Extract the [x, y] coordinate from the center of the cell holding the provided text.  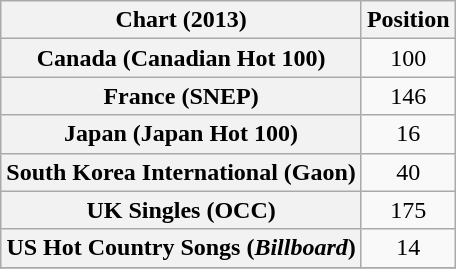
146 [408, 96]
14 [408, 248]
16 [408, 134]
40 [408, 172]
South Korea International (Gaon) [182, 172]
Chart (2013) [182, 20]
Position [408, 20]
France (SNEP) [182, 96]
Canada (Canadian Hot 100) [182, 58]
Japan (Japan Hot 100) [182, 134]
175 [408, 210]
100 [408, 58]
UK Singles (OCC) [182, 210]
US Hot Country Songs (Billboard) [182, 248]
